From the cell containing the given text, extract its center point as (X, Y) coordinate. 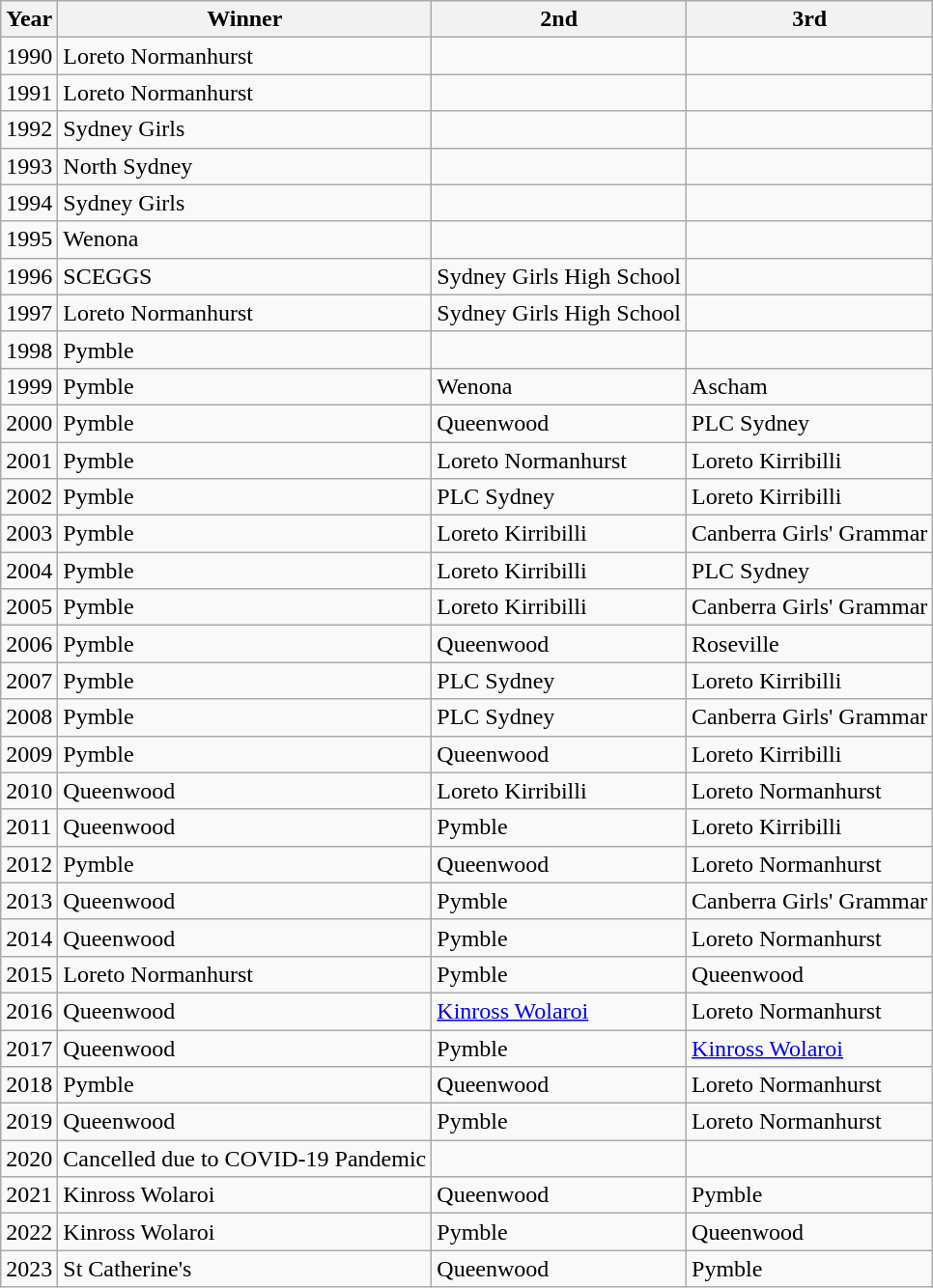
2013 (29, 901)
2020 (29, 1159)
1999 (29, 386)
1991 (29, 93)
2006 (29, 644)
2012 (29, 864)
2000 (29, 423)
2nd (559, 19)
2010 (29, 791)
2003 (29, 534)
2005 (29, 607)
1997 (29, 313)
2019 (29, 1122)
2014 (29, 938)
2007 (29, 681)
Winner (245, 19)
2015 (29, 974)
2008 (29, 717)
2021 (29, 1195)
North Sydney (245, 166)
1993 (29, 166)
Cancelled due to COVID-19 Pandemic (245, 1159)
2017 (29, 1048)
2016 (29, 1011)
3rd (809, 19)
2023 (29, 1269)
2001 (29, 461)
2018 (29, 1085)
Roseville (809, 644)
2022 (29, 1232)
2011 (29, 827)
1996 (29, 276)
1992 (29, 129)
SCEGGS (245, 276)
2009 (29, 754)
1998 (29, 350)
St Catherine's (245, 1269)
Ascham (809, 386)
Year (29, 19)
1994 (29, 203)
2002 (29, 497)
1995 (29, 239)
1990 (29, 56)
2004 (29, 571)
